Extract the (X, Y) coordinate from the center of the cell holding the provided text.  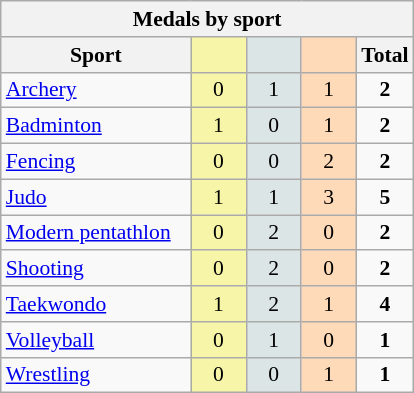
Sport (96, 55)
Badminton (96, 126)
5 (384, 197)
Shooting (96, 269)
3 (328, 197)
Archery (96, 90)
Volleyball (96, 340)
Taekwondo (96, 304)
Fencing (96, 162)
Judo (96, 197)
Modern pentathlon (96, 233)
Wrestling (96, 375)
4 (384, 304)
Medals by sport (208, 19)
Total (384, 55)
